Pinpoint the cell where the given text exists, returning its [x, y] midpoint coordinate. 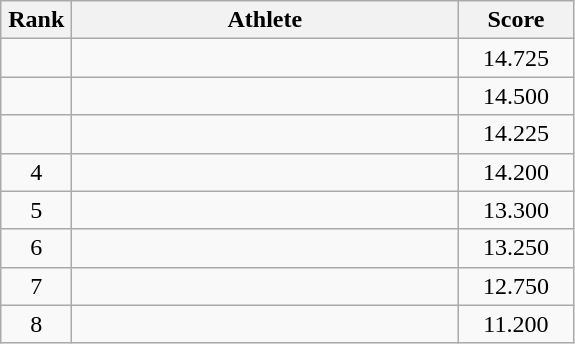
Athlete [265, 20]
8 [36, 324]
5 [36, 210]
6 [36, 248]
7 [36, 286]
11.200 [516, 324]
13.300 [516, 210]
14.500 [516, 96]
14.200 [516, 172]
Score [516, 20]
13.250 [516, 248]
14.725 [516, 58]
Rank [36, 20]
4 [36, 172]
12.750 [516, 286]
14.225 [516, 134]
